Return the [x, y] coordinate for the center point of the cell that contains the specified text.  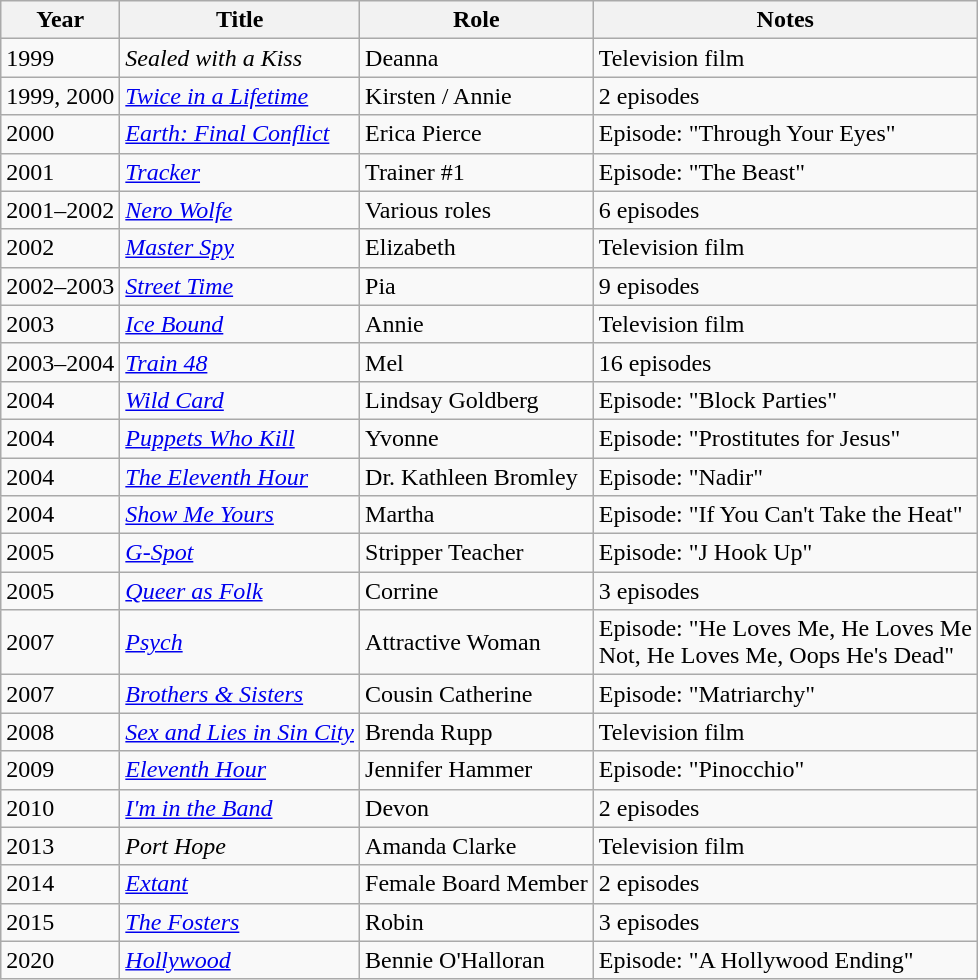
Brenda Rupp [477, 732]
Mel [477, 362]
2001 [60, 172]
Episode: "Pinocchio" [785, 770]
Port Hope [240, 846]
Ice Bound [240, 324]
Cousin Catherine [477, 694]
Puppets Who Kill [240, 438]
Psych [240, 642]
1999, 2000 [60, 96]
2014 [60, 884]
Various roles [477, 210]
Role [477, 20]
Pia [477, 286]
2001–2002 [60, 210]
2010 [60, 808]
Episode: "Through Your Eyes" [785, 134]
2009 [60, 770]
16 episodes [785, 362]
Lindsay Goldberg [477, 400]
Notes [785, 20]
Master Spy [240, 248]
Brothers & Sisters [240, 694]
G-Spot [240, 553]
Show Me Yours [240, 515]
Episode: "The Beast" [785, 172]
Year [60, 20]
Twice in a Lifetime [240, 96]
Martha [477, 515]
Yvonne [477, 438]
Kirsten / Annie [477, 96]
6 episodes [785, 210]
Elizabeth [477, 248]
2002–2003 [60, 286]
Sealed with a Kiss [240, 58]
Bennie O'Halloran [477, 960]
1999 [60, 58]
Female Board Member [477, 884]
Title [240, 20]
2020 [60, 960]
Erica Pierce [477, 134]
Earth: Final Conflict [240, 134]
I'm in the Band [240, 808]
Episode: "J Hook Up" [785, 553]
Episode: "Nadir" [785, 477]
Wild Card [240, 400]
Dr. Kathleen Bromley [477, 477]
Extant [240, 884]
Jennifer Hammer [477, 770]
Sex and Lies in Sin City [240, 732]
2003–2004 [60, 362]
Devon [477, 808]
Episode: "He Loves Me, He Loves MeNot, He Loves Me, Oops He's Dead" [785, 642]
Eleventh Hour [240, 770]
Attractive Woman [477, 642]
2002 [60, 248]
Episode: "Prostitutes for Jesus" [785, 438]
2000 [60, 134]
Queer as Folk [240, 591]
The Fosters [240, 922]
Annie [477, 324]
Episode: "Block Parties" [785, 400]
9 episodes [785, 286]
Episode: "A Hollywood Ending" [785, 960]
Corrine [477, 591]
2003 [60, 324]
Nero Wolfe [240, 210]
Amanda Clarke [477, 846]
Hollywood [240, 960]
2015 [60, 922]
Trainer #1 [477, 172]
2013 [60, 846]
2008 [60, 732]
Train 48 [240, 362]
Tracker [240, 172]
Robin [477, 922]
Stripper Teacher [477, 553]
Street Time [240, 286]
The Eleventh Hour [240, 477]
Episode: "Matriarchy" [785, 694]
Episode: "If You Can't Take the Heat" [785, 515]
Deanna [477, 58]
